Pinpoint the cell where the given text exists, returning its [X, Y] midpoint coordinate. 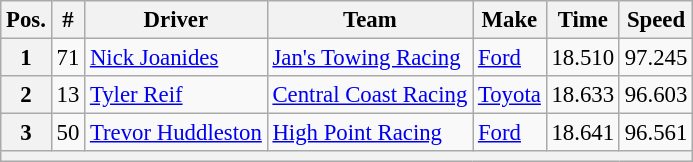
2 [26, 95]
50 [68, 133]
1 [26, 58]
18.633 [582, 95]
Central Coast Racing [370, 95]
Pos. [26, 20]
3 [26, 133]
Jan's Towing Racing [370, 58]
Nick Joanides [176, 58]
# [68, 20]
Team [370, 20]
Driver [176, 20]
97.245 [656, 58]
96.603 [656, 95]
Trevor Huddleston [176, 133]
Toyota [510, 95]
71 [68, 58]
Time [582, 20]
High Point Racing [370, 133]
Make [510, 20]
13 [68, 95]
96.561 [656, 133]
Speed [656, 20]
18.510 [582, 58]
Tyler Reif [176, 95]
18.641 [582, 133]
